Provide the [x, y] coordinate of the cell's center where the given text is located.  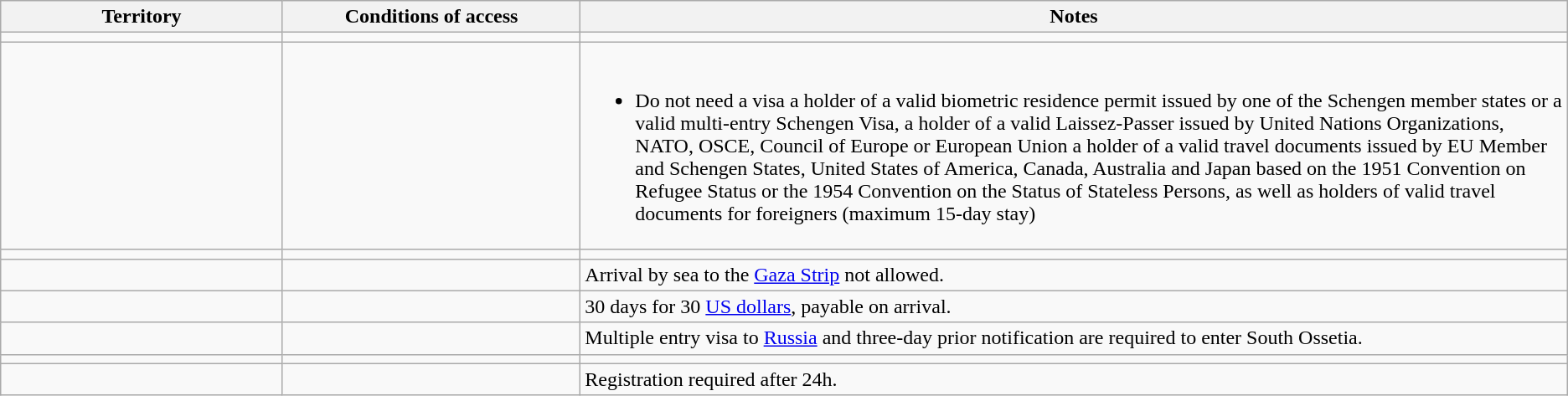
30 days for 30 US dollars, payable on arrival. [1074, 306]
Notes [1074, 17]
Territory [142, 17]
Multiple entry visa to Russia and three-day prior notification are required to enter South Ossetia. [1074, 338]
Registration required after 24h. [1074, 379]
Arrival by sea to the Gaza Strip not allowed. [1074, 275]
Conditions of access [431, 17]
